Provide the (x, y) coordinate of the cell's center where the given text is located.  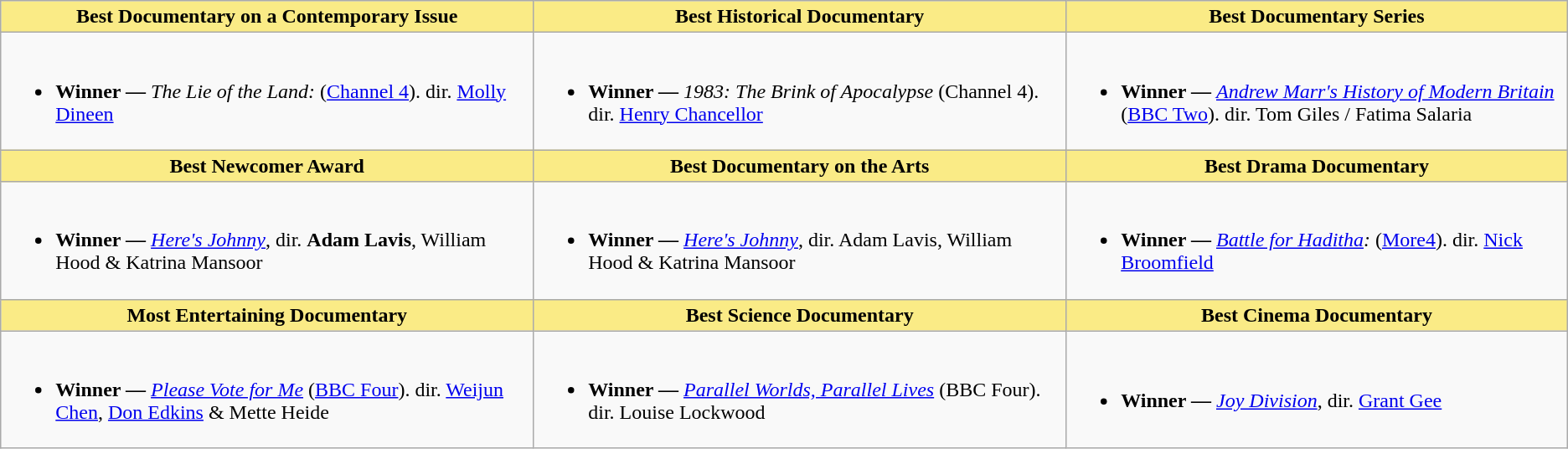
Best Cinema Documentary (1317, 315)
Winner — Andrew Marr's History of Modern Britain (BBC Two). dir. Tom Giles / Fatima Salaria (1317, 91)
Winner — Joy Division, dir. Grant Gee (1317, 390)
Best Science Documentary (800, 315)
Best Documentary Series (1317, 17)
Best Newcomer Award (267, 166)
Winner — 1983: The Brink of Apocalypse (Channel 4). dir. Henry Chancellor (800, 91)
Best Documentary on a Contemporary Issue (267, 17)
Winner — Parallel Worlds, Parallel Lives (BBC Four). dir. Louise Lockwood (800, 390)
Best Documentary on the Arts (800, 166)
Most Entertaining Documentary (267, 315)
Best Drama Documentary (1317, 166)
Winner — Please Vote for Me (BBC Four). dir. Weijun Chen, Don Edkins & Mette Heide (267, 390)
Winner — Battle for Haditha: (More4). dir. Nick Broomfield (1317, 240)
Best Historical Documentary (800, 17)
Winner — The Lie of the Land: (Channel 4). dir. Molly Dineen (267, 91)
